Capture the cell that displays the provided text and extract its [x, y] central coordinate. 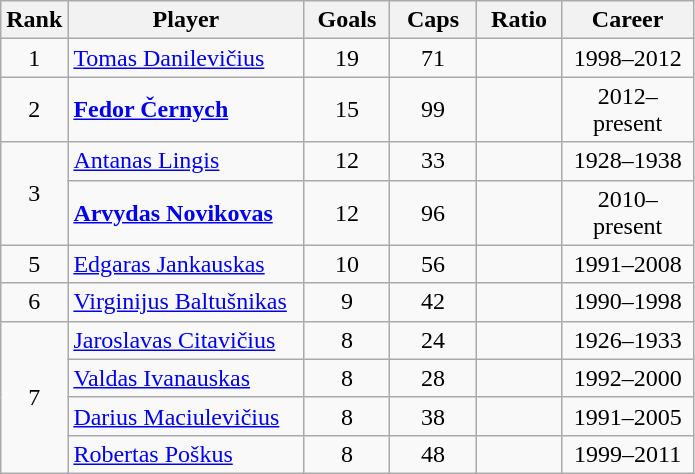
48 [433, 454]
Edgaras Jankauskas [186, 264]
Arvydas Novikovas [186, 212]
42 [433, 302]
1928–1938 [628, 161]
56 [433, 264]
99 [433, 110]
Goals [347, 20]
Robertas Poškus [186, 454]
6 [34, 302]
71 [433, 58]
33 [433, 161]
15 [347, 110]
19 [347, 58]
Caps [433, 20]
Fedor Černych [186, 110]
1998–2012 [628, 58]
Rank [34, 20]
Valdas Ivanauskas [186, 378]
Jaroslavas Citavičius [186, 340]
9 [347, 302]
Player [186, 20]
2012–present [628, 110]
Tomas Danilevičius [186, 58]
Antanas Lingis [186, 161]
Virginijus Baltušnikas [186, 302]
1990–1998 [628, 302]
2010–present [628, 212]
10 [347, 264]
Ratio [519, 20]
28 [433, 378]
1 [34, 58]
1991–2008 [628, 264]
5 [34, 264]
1992–2000 [628, 378]
1999–2011 [628, 454]
1926–1933 [628, 340]
38 [433, 416]
1991–2005 [628, 416]
24 [433, 340]
3 [34, 194]
Darius Maciulevičius [186, 416]
2 [34, 110]
96 [433, 212]
7 [34, 397]
Career [628, 20]
